Return (x, y) of the center of cell containing provided text 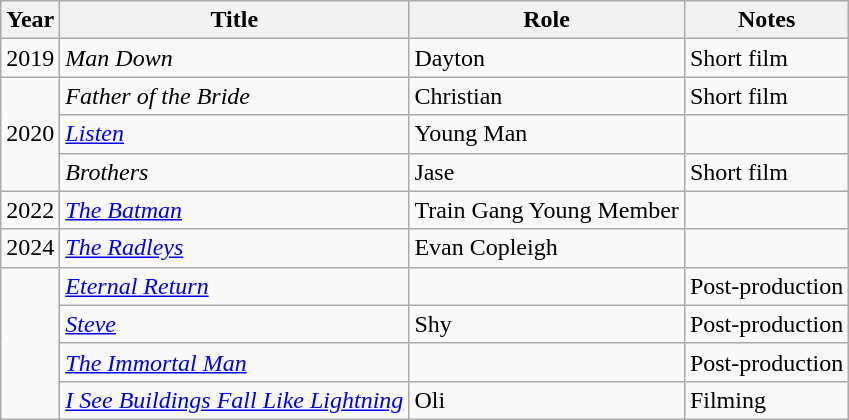
Year (30, 20)
Oli (547, 400)
Shy (547, 324)
Title (234, 20)
Man Down (234, 58)
Christian (547, 96)
2024 (30, 248)
Train Gang Young Member (547, 210)
Eternal Return (234, 286)
The Batman (234, 210)
Role (547, 20)
Young Man (547, 134)
The Immortal Man (234, 362)
Brothers (234, 172)
Filming (766, 400)
Father of the Bride (234, 96)
2019 (30, 58)
Evan Copleigh (547, 248)
The Radleys (234, 248)
I See Buildings Fall Like Lightning (234, 400)
Dayton (547, 58)
Steve (234, 324)
2022 (30, 210)
Listen (234, 134)
2020 (30, 134)
Jase (547, 172)
Notes (766, 20)
